Pinpoint the cell where the given text exists, returning its (X, Y) midpoint coordinate. 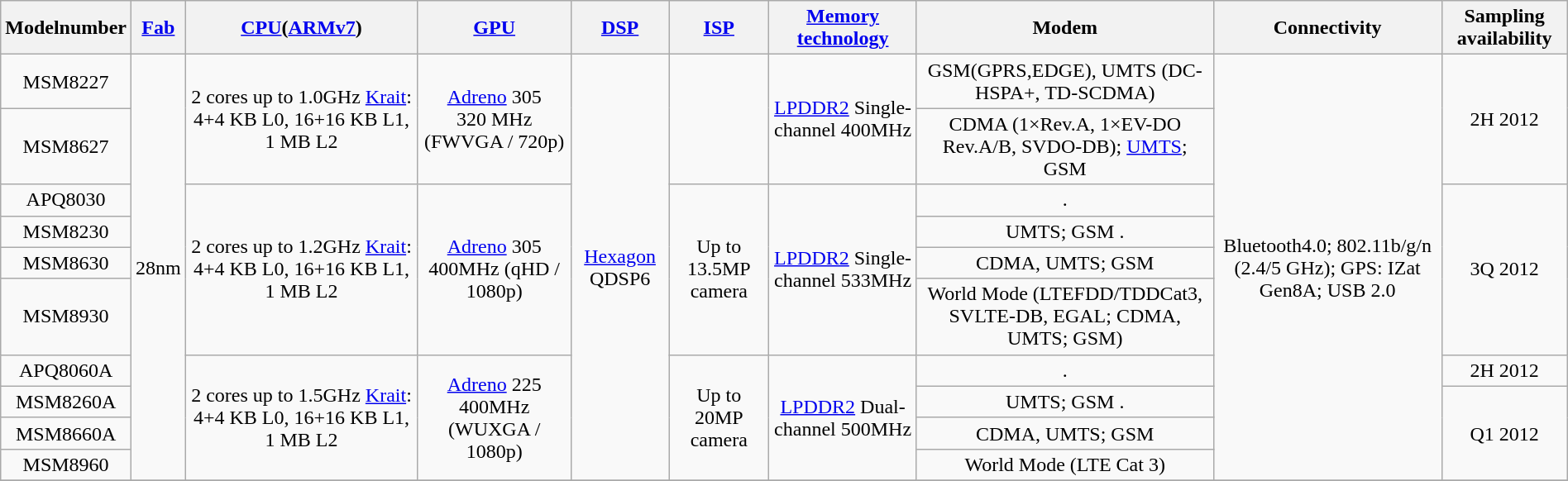
Up to 13.5MP camera (719, 269)
MSM8230 (66, 231)
28nm (158, 268)
Up to 20MP camera (719, 417)
Q1 2012 (1504, 433)
MSM8660A (66, 433)
DSP (620, 28)
MSM8630 (66, 263)
Hexagon QDSP6 (620, 268)
Adreno 305 400MHz (qHD / 1080p) (495, 269)
MSM8930 (66, 317)
ISP (719, 28)
LPDDR2 Single-channel 400MHz (843, 119)
GPU (495, 28)
Adreno 305 320 MHz (FWVGA / 720p) (495, 119)
CPU(ARMv7) (301, 28)
World Mode (LTE Cat 3) (1065, 464)
Connectivity (1327, 28)
APQ8060A (66, 370)
2 cores up to 1.2GHz Krait: 4+4 KB L0, 16+16 KB L1, 1 MB L2 (301, 269)
Sampling availability (1504, 28)
2 cores up to 1.0GHz Krait: 4+4 KB L0, 16+16 KB L1, 1 MB L2 (301, 119)
LPDDR2 Dual-channel 500MHz (843, 417)
GSM(GPRS,EDGE), UMTS (DC-HSPA+, TD-SCDMA) (1065, 81)
MSM8260A (66, 402)
LPDDR2 Single-channel 533MHz (843, 269)
MSM8960 (66, 464)
MSM8627 (66, 146)
APQ8030 (66, 200)
CDMA (1×Rev.A, 1×EV-DO Rev.A/B, SVDO-DB); UMTS; GSM (1065, 146)
Modem (1065, 28)
Adreno 225 400MHz (WUXGA / 1080p) (495, 417)
MSM8227 (66, 81)
Fab (158, 28)
Memory technology (843, 28)
2 cores up to 1.5GHz Krait: 4+4 KB L0, 16+16 KB L1, 1 MB L2 (301, 417)
Modelnumber (66, 28)
World Mode (LTEFDD/TDDCat3, SVLTE-DB, EGAL; CDMA, UMTS; GSM) (1065, 317)
3Q 2012 (1504, 269)
Bluetooth4.0; 802.11b/g/n (2.4/5 GHz); GPS: IZat Gen8A; USB 2.0 (1327, 268)
